Provide the (X, Y) coordinate of the cell's center where the given text is located.  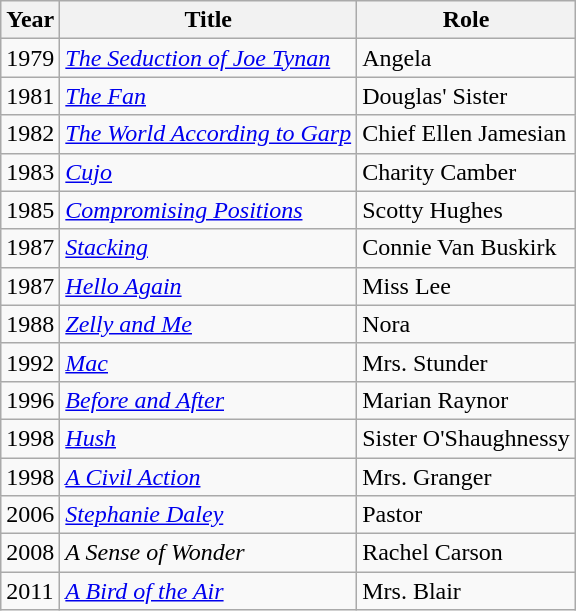
1985 (30, 210)
Sister O'Shaughnessy (466, 438)
Nora (466, 324)
2006 (30, 515)
Angela (466, 58)
Mrs. Stunder (466, 362)
Marian Raynor (466, 400)
Miss Lee (466, 286)
Douglas' Sister (466, 96)
A Civil Action (208, 477)
1996 (30, 400)
1983 (30, 172)
1982 (30, 134)
Zelly and Me (208, 324)
The Seduction of Joe Tynan (208, 58)
The World According to Garp (208, 134)
Connie Van Buskirk (466, 248)
Mac (208, 362)
Stephanie Daley (208, 515)
Before and After (208, 400)
A Bird of the Air (208, 591)
2008 (30, 553)
Pastor (466, 515)
Role (466, 20)
Chief Ellen Jamesian (466, 134)
Stacking (208, 248)
Scotty Hughes (466, 210)
1988 (30, 324)
1992 (30, 362)
Mrs. Granger (466, 477)
Title (208, 20)
Compromising Positions (208, 210)
Hello Again (208, 286)
Hush (208, 438)
The Fan (208, 96)
1979 (30, 58)
2011 (30, 591)
Mrs. Blair (466, 591)
Charity Camber (466, 172)
Rachel Carson (466, 553)
Year (30, 20)
A Sense of Wonder (208, 553)
Cujo (208, 172)
1981 (30, 96)
